Determine the (X, Y) coordinate at the center of the cell enclosing the given text.  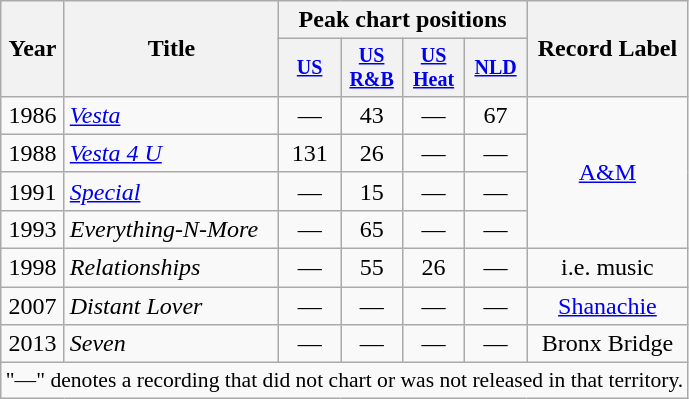
NLD (496, 68)
55 (372, 268)
43 (372, 115)
"—" denotes a recording that did not chart or was not released in that territory. (345, 381)
USR&B (372, 68)
Bronx Bridge (608, 344)
Special (171, 191)
1986 (32, 115)
1991 (32, 191)
i.e. music (608, 268)
A&M (608, 172)
US (310, 68)
USHeat (434, 68)
2013 (32, 344)
Record Label (608, 49)
67 (496, 115)
131 (310, 153)
Title (171, 49)
1993 (32, 229)
Vesta (171, 115)
Shanachie (608, 306)
Peak chart positions (403, 20)
Year (32, 49)
Seven (171, 344)
Relationships (171, 268)
1988 (32, 153)
Everything-N-More (171, 229)
1998 (32, 268)
2007 (32, 306)
15 (372, 191)
Distant Lover (171, 306)
65 (372, 229)
Vesta 4 U (171, 153)
